Return (x, y) of the center of cell containing provided text 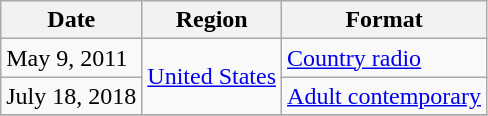
May 9, 2011 (72, 58)
Country radio (384, 58)
Date (72, 20)
Region (212, 20)
Format (384, 20)
United States (212, 77)
Adult contemporary (384, 96)
July 18, 2018 (72, 96)
